Extract the (x, y) coordinate from the center of the cell holding the provided text.  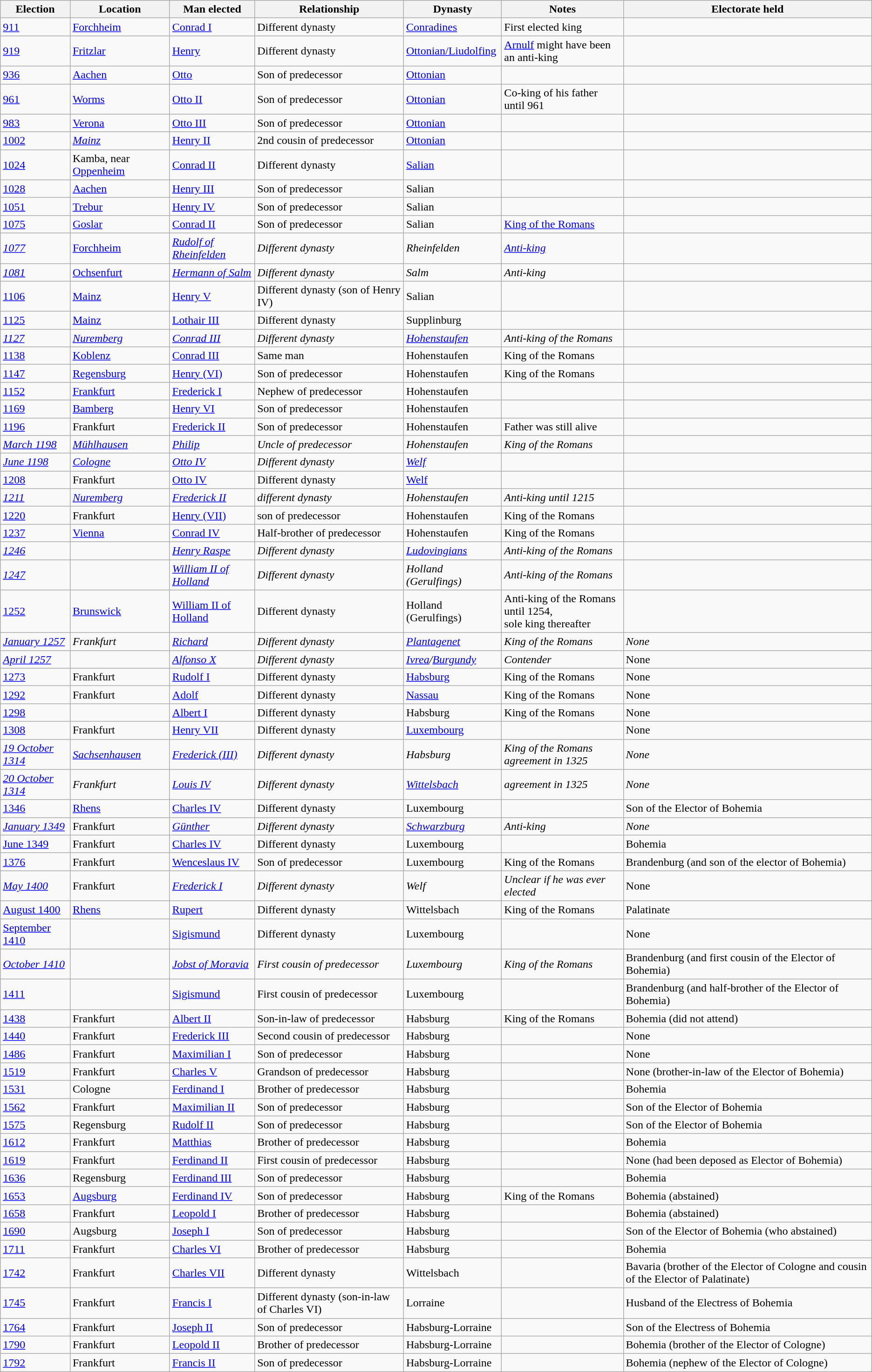
Worms (120, 99)
Fritzlar (120, 51)
1519 (35, 1072)
Different dynasty (son of Henry IV) (329, 296)
1619 (35, 1160)
Rudolf I (212, 677)
Henry III (212, 189)
Wenceslaus IV (212, 862)
Koblenz (120, 356)
King of the Romansagreement in 1325 (563, 754)
1237 (35, 533)
Bohemia (nephew of the Elector of Cologne) (747, 1363)
Alfonso X (212, 659)
Rudolf of Rheinfelden (212, 248)
Plantagenet (452, 642)
1075 (35, 224)
Charles V (212, 1072)
June 1349 (35, 844)
March 1198 (35, 444)
Henry (VII) (212, 515)
Vienna (120, 533)
Charles VI (212, 1249)
May 1400 (35, 886)
Nassau (452, 695)
1690 (35, 1231)
June 1198 (35, 462)
Second cousin of predecessor (329, 1036)
Leopold I (212, 1213)
Maximilian II (212, 1107)
1575 (35, 1125)
son of predecessor (329, 515)
Conrad I (212, 27)
Henry (212, 51)
Rudolf II (212, 1125)
1106 (35, 296)
1612 (35, 1142)
Grandson of predecessor (329, 1072)
Otto (212, 75)
Henry V (212, 296)
August 1400 (35, 910)
Contender (563, 659)
Frederick (III) (212, 754)
Rupert (212, 910)
Son of the Elector of Bohemia (who abstained) (747, 1231)
961 (35, 99)
Husband of the Electress of Bohemia (747, 1303)
1028 (35, 189)
1292 (35, 695)
None (brother-in-law of the Elector of Bohemia) (747, 1072)
1376 (35, 862)
Salm (452, 272)
Co-king of his father until 961 (563, 99)
Brandenburg (and half-brother of the Elector of Bohemia) (747, 995)
1745 (35, 1303)
Brunswick (120, 611)
Joseph II (212, 1327)
Son of the Electress of Bohemia (747, 1327)
Anti-king of the Romans until 1254,sole king thereafter (563, 611)
1790 (35, 1345)
1002 (35, 141)
Leopold II (212, 1345)
1298 (35, 713)
Bohemia (did not attend) (747, 1019)
Henry II (212, 141)
Ochsenfurt (120, 272)
983 (35, 123)
Kamba, near Oppenheim (120, 165)
1711 (35, 1249)
Henry (VI) (212, 374)
1127 (35, 338)
1411 (35, 995)
Palatinate (747, 910)
Electorate held (747, 9)
1346 (35, 808)
1220 (35, 515)
Otto III (212, 123)
Relationship (329, 9)
Joseph I (212, 1231)
Verona (120, 123)
Notes (563, 9)
Sachsenhausen (120, 754)
1658 (35, 1213)
1051 (35, 206)
19 October 1314 (35, 754)
1211 (35, 497)
Richard (212, 642)
1486 (35, 1054)
1196 (35, 427)
1636 (35, 1178)
1077 (35, 248)
Matthias (212, 1142)
April 1257 (35, 659)
Uncle of predecessor (329, 444)
Arnulf might have been an anti-king (563, 51)
Brandenburg (and first cousin of the Elector of Bohemia) (747, 964)
Schwarzburg (452, 826)
1531 (35, 1089)
Son-in-law of predecessor (329, 1019)
Henry Raspe (212, 550)
1081 (35, 272)
Lorraine (452, 1303)
1024 (35, 165)
Supplinburg (452, 320)
Albert I (212, 713)
Henry IV (212, 206)
Günther (212, 826)
Louis IV (212, 784)
Anti-king until 1215 (563, 497)
Ivrea/Burgundy (452, 659)
1252 (35, 611)
Father was still alive (563, 427)
20 October 1314 (35, 784)
Maximilian I (212, 1054)
Hermann of Salm (212, 272)
Different dynasty (son-in-law of Charles VI) (329, 1303)
Dynasty (452, 9)
Bamberg (120, 409)
Ottonian/Liudolfing (452, 51)
Election (35, 9)
1147 (35, 374)
Half-brother of predecessor (329, 533)
1440 (35, 1036)
1208 (35, 480)
Nephew of predecessor (329, 391)
1273 (35, 677)
Albert II (212, 1019)
Lothair III (212, 320)
Jobst of Moravia (212, 964)
Location (120, 9)
Adolf (212, 695)
1653 (35, 1195)
2nd cousin of predecessor (329, 141)
Unclear if he was ever elected (563, 886)
September 1410 (35, 933)
First elected king (563, 27)
Rheinfelden (452, 248)
None (had been deposed as Elector of Bohemia) (747, 1160)
1125 (35, 320)
1438 (35, 1019)
Trebur (120, 206)
Conrad IV (212, 533)
Conradines (452, 27)
Otto II (212, 99)
January 1349 (35, 826)
Mühlhausen (120, 444)
Ferdinand III (212, 1178)
Bavaria (brother of the Elector of Cologne and cousin of the Elector of Palatinate) (747, 1273)
1246 (35, 550)
1742 (35, 1273)
Frederick III (212, 1036)
Same man (329, 356)
1764 (35, 1327)
Brandenburg (and son of the elector of Bohemia) (747, 862)
October 1410 (35, 964)
Ludovingians (452, 550)
Charles VII (212, 1273)
911 (35, 27)
1152 (35, 391)
Henry VII (212, 730)
Goslar (120, 224)
919 (35, 51)
Bohemia (brother of the Elector of Cologne) (747, 1345)
1308 (35, 730)
Ferdinand I (212, 1089)
Philip (212, 444)
Ferdinand IV (212, 1195)
1138 (35, 356)
Man elected (212, 9)
1247 (35, 575)
1169 (35, 409)
agreement in 1325 (563, 784)
January 1257 (35, 642)
different dynasty (329, 497)
936 (35, 75)
Henry VI (212, 409)
Francis II (212, 1363)
1562 (35, 1107)
Ferdinand II (212, 1160)
Francis I (212, 1303)
1792 (35, 1363)
